Extract the [x, y] coordinate from the center of the cell holding the provided text.  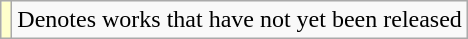
Denotes works that have not yet been released [240, 20]
